Search for the cell housing the specified text and yield its [x, y] center coordinate. 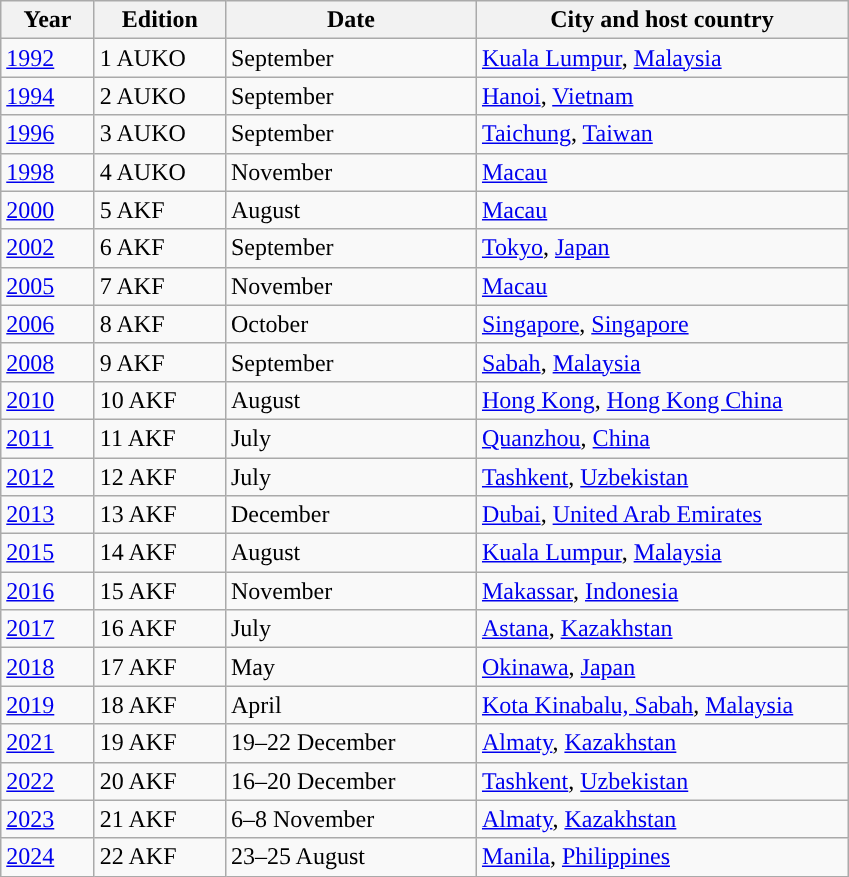
Date [350, 20]
2012 [48, 477]
Taichung, Taiwan [662, 134]
22 AKF [160, 857]
2021 [48, 743]
19 AKF [160, 743]
Hong Kong, Hong Kong China [662, 400]
May [350, 667]
2017 [48, 629]
16 AKF [160, 629]
2018 [48, 667]
1998 [48, 172]
16–20 December [350, 781]
2016 [48, 591]
1994 [48, 96]
Quanzhou, China [662, 438]
2000 [48, 210]
8 AKF [160, 324]
Kota Kinabalu, Sabah, Malaysia [662, 705]
1996 [48, 134]
2013 [48, 515]
Okinawa, Japan [662, 667]
Hanoi, Vietnam [662, 96]
18 AKF [160, 705]
2006 [48, 324]
21 AKF [160, 819]
Makassar, Indonesia [662, 591]
12 AKF [160, 477]
2010 [48, 400]
13 AKF [160, 515]
2005 [48, 286]
Astana, Kazakhstan [662, 629]
2002 [48, 248]
2023 [48, 819]
Dubai, United Arab Emirates [662, 515]
15 AKF [160, 591]
December [350, 515]
Manila, Philippines [662, 857]
April [350, 705]
20 AKF [160, 781]
1 AUKO [160, 58]
11 AKF [160, 438]
Sabah, Malaysia [662, 362]
October [350, 324]
2008 [48, 362]
5 AKF [160, 210]
2011 [48, 438]
2015 [48, 553]
23–25 August [350, 857]
17 AKF [160, 667]
Singapore, Singapore [662, 324]
Tokyo, Japan [662, 248]
9 AKF [160, 362]
2019 [48, 705]
4 AUKO [160, 172]
2022 [48, 781]
City and host country [662, 20]
Edition [160, 20]
Year [48, 20]
2 AUKO [160, 96]
19–22 December [350, 743]
6–8 November [350, 819]
10 AKF [160, 400]
6 AKF [160, 248]
14 AKF [160, 553]
1992 [48, 58]
7 AKF [160, 286]
3 AUKO [160, 134]
2024 [48, 857]
